Capture the cell that displays the provided text and extract its [X, Y] central coordinate. 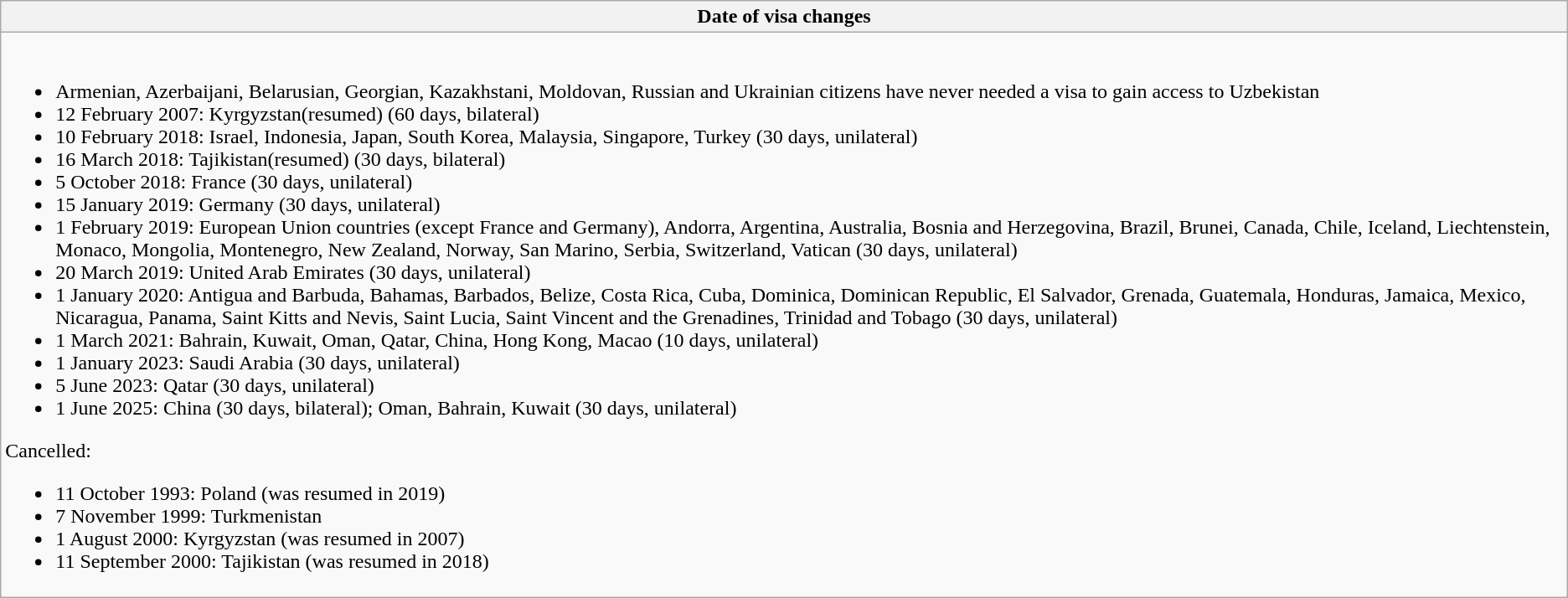
Date of visa changes [784, 17]
